Provide the (x, y) coordinate of the cell's center where the given text is located.  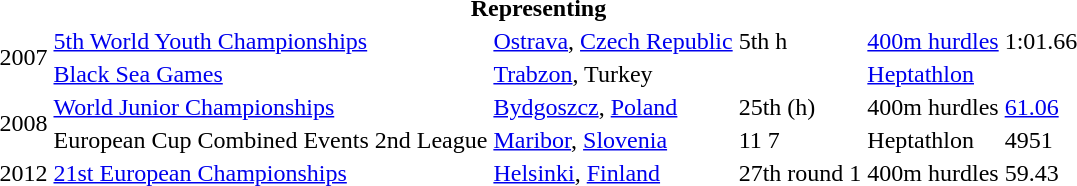
25th (h) (800, 107)
World Junior Championships (270, 107)
Trabzon, Turkey (613, 74)
Maribor, Slovenia (613, 140)
5th h (800, 41)
European Cup Combined Events 2nd League (270, 140)
Bydgoszcz, Poland (613, 107)
Ostrava, Czech Republic (613, 41)
Black Sea Games (270, 74)
11 7 (800, 140)
5th World Youth Championships (270, 41)
